Pinpoint the cell where the given text exists, returning its [x, y] midpoint coordinate. 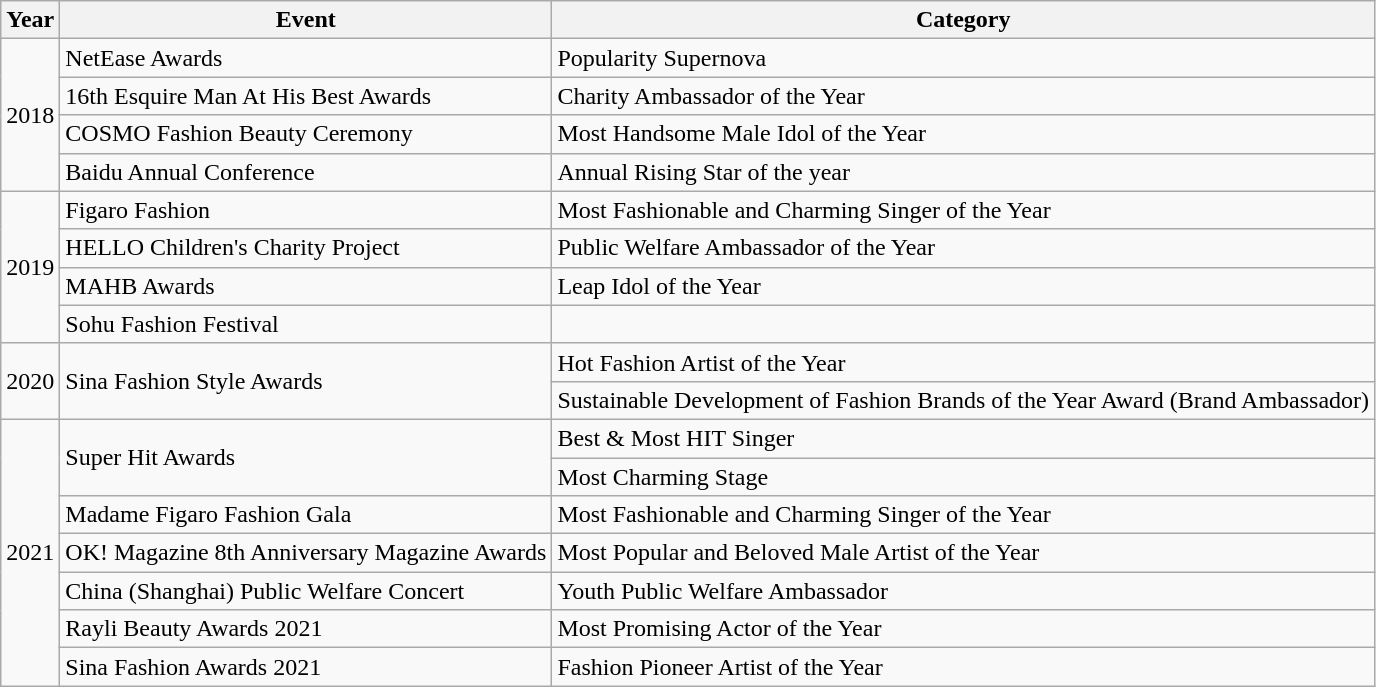
Figaro Fashion [306, 210]
Sohu Fashion Festival [306, 324]
2018 [30, 115]
Annual Rising Star of the year [964, 172]
Madame Figaro Fashion Gala [306, 515]
Most Charming Stage [964, 477]
Charity Ambassador of the Year [964, 96]
Public Welfare Ambassador of the Year [964, 248]
Category [964, 20]
Most Handsome Male Idol of the Year [964, 134]
2019 [30, 267]
Year [30, 20]
2021 [30, 552]
2020 [30, 381]
Sina Fashion Awards 2021 [306, 667]
Youth Public Welfare Ambassador [964, 591]
16th Esquire Man At His Best Awards [306, 96]
Super Hit Awards [306, 457]
Leap Idol of the Year [964, 286]
Best & Most HIT Singer [964, 438]
HELLO Children's Charity Project [306, 248]
Sustainable Development of Fashion Brands of the Year Award (Brand Ambassador) [964, 400]
MAHB Awards [306, 286]
Hot Fashion Artist of the Year [964, 362]
China (Shanghai) Public Welfare Concert [306, 591]
Rayli Beauty Awards 2021 [306, 629]
Popularity Supernova [964, 58]
Baidu Annual Conference [306, 172]
Sina Fashion Style Awards [306, 381]
Most Promising Actor of the Year [964, 629]
Most Popular and Beloved Male Artist of the Year [964, 553]
Fashion Pioneer Artist of the Year [964, 667]
OK! Magazine 8th Anniversary Magazine Awards [306, 553]
NetEase Awards [306, 58]
COSMO Fashion Beauty Ceremony [306, 134]
Event [306, 20]
